Identify which cell holds the provided text, then report its (x, y) central coordinate. 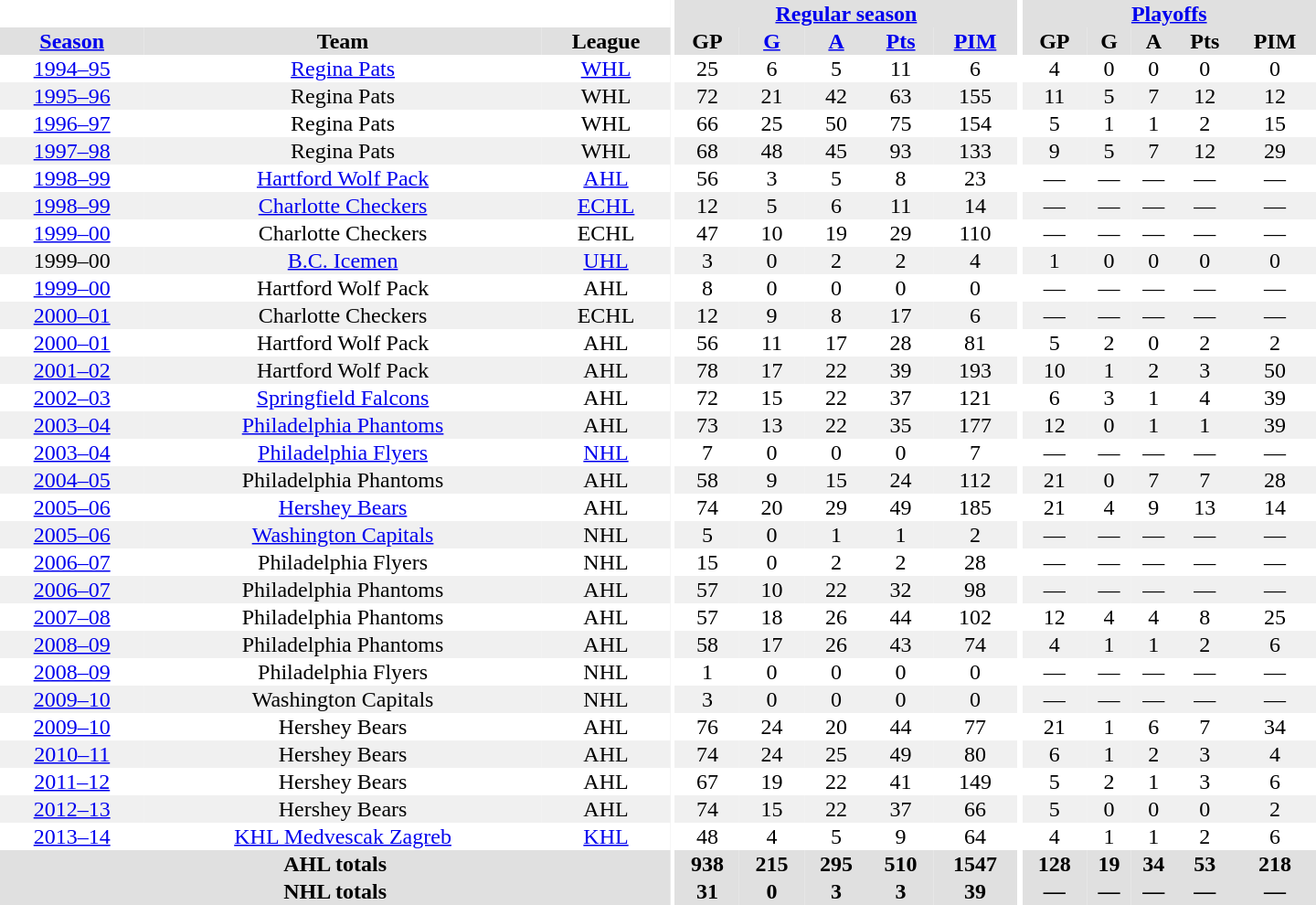
43 (901, 644)
AHL totals (334, 864)
81 (975, 343)
41 (901, 782)
UHL (607, 261)
154 (975, 123)
53 (1205, 864)
185 (975, 507)
121 (975, 398)
2001–02 (71, 370)
23 (975, 178)
League (607, 41)
Team (342, 41)
2004–05 (71, 480)
295 (837, 864)
45 (837, 151)
Season (71, 41)
31 (707, 891)
NHL totals (334, 891)
155 (975, 96)
64 (975, 836)
42 (837, 96)
112 (975, 480)
63 (901, 96)
133 (975, 151)
2013–14 (71, 836)
98 (975, 590)
1994–95 (71, 69)
B.C. Icemen (342, 261)
2011–12 (71, 782)
1996–97 (71, 123)
18 (771, 617)
Playoffs (1170, 14)
76 (707, 727)
218 (1275, 864)
67 (707, 782)
80 (975, 754)
47 (707, 233)
Regular season (846, 14)
2010–11 (71, 754)
193 (975, 370)
177 (975, 425)
75 (901, 123)
149 (975, 782)
KHL Medvescak Zagreb (342, 836)
102 (975, 617)
2012–13 (71, 809)
93 (901, 151)
2002–03 (71, 398)
73 (707, 425)
215 (771, 864)
1997–98 (71, 151)
938 (707, 864)
77 (975, 727)
510 (901, 864)
32 (901, 590)
78 (707, 370)
128 (1055, 864)
1547 (975, 864)
35 (901, 425)
1995–96 (71, 96)
Springfield Falcons (342, 398)
110 (975, 233)
KHL (607, 836)
68 (707, 151)
2007–08 (71, 617)
